Scan for the cell matching the given text and deliver its (X, Y) coordinate at center. 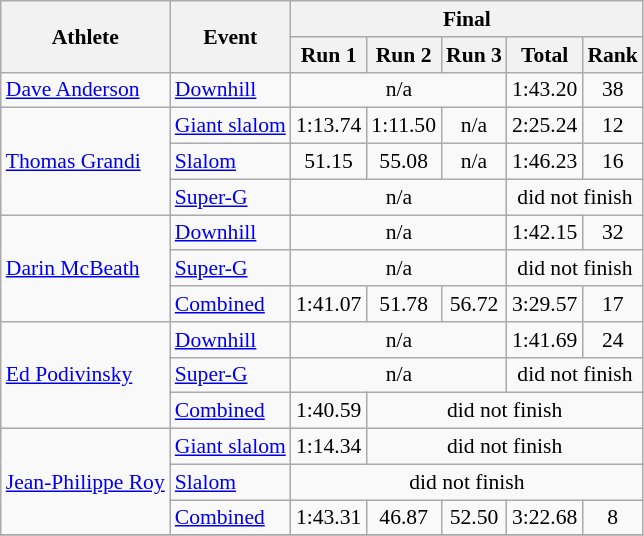
Final (467, 19)
Dave Anderson (86, 90)
51.78 (404, 304)
Ed Podivinsky (86, 376)
38 (612, 90)
16 (612, 162)
Run 3 (474, 55)
Thomas Grandi (86, 162)
1:41.07 (328, 304)
Athlete (86, 36)
24 (612, 340)
12 (612, 126)
55.08 (404, 162)
1:43.20 (544, 90)
1:43.31 (328, 518)
Jean-Philippe Roy (86, 482)
1:14.34 (328, 447)
3:22.68 (544, 518)
Run 1 (328, 55)
17 (612, 304)
2:25.24 (544, 126)
3:29.57 (544, 304)
Run 2 (404, 55)
Darin McBeath (86, 268)
56.72 (474, 304)
Event (230, 36)
46.87 (404, 518)
1:11.50 (404, 126)
8 (612, 518)
51.15 (328, 162)
1:46.23 (544, 162)
1:42.15 (544, 233)
52.50 (474, 518)
1:40.59 (328, 411)
Total (544, 55)
1:13.74 (328, 126)
Rank (612, 55)
1:41.69 (544, 340)
32 (612, 233)
